Find where the given text appears and provide that cell's center as [x, y] coordinate. 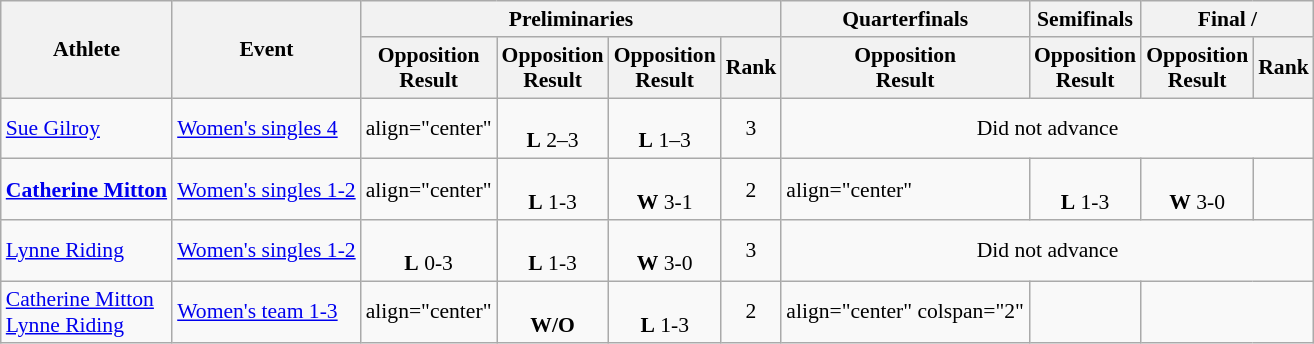
W 3-1 [665, 190]
Semifinals [1085, 19]
Final / [1228, 19]
L 0-3 [429, 250]
L 2–3 [553, 128]
Catherine Mitton [86, 190]
Athlete [86, 50]
Women's singles 4 [266, 128]
W/O [553, 312]
Lynne Riding [86, 250]
Quarterfinals [905, 19]
Sue Gilroy [86, 128]
Event [266, 50]
Catherine Mitton Lynne Riding [86, 312]
L 1–3 [665, 128]
Preliminaries [572, 19]
Women's team 1-3 [266, 312]
align="center" colspan="2" [905, 312]
